Output the (x, y) coordinate of the center of the cell containing the given text.  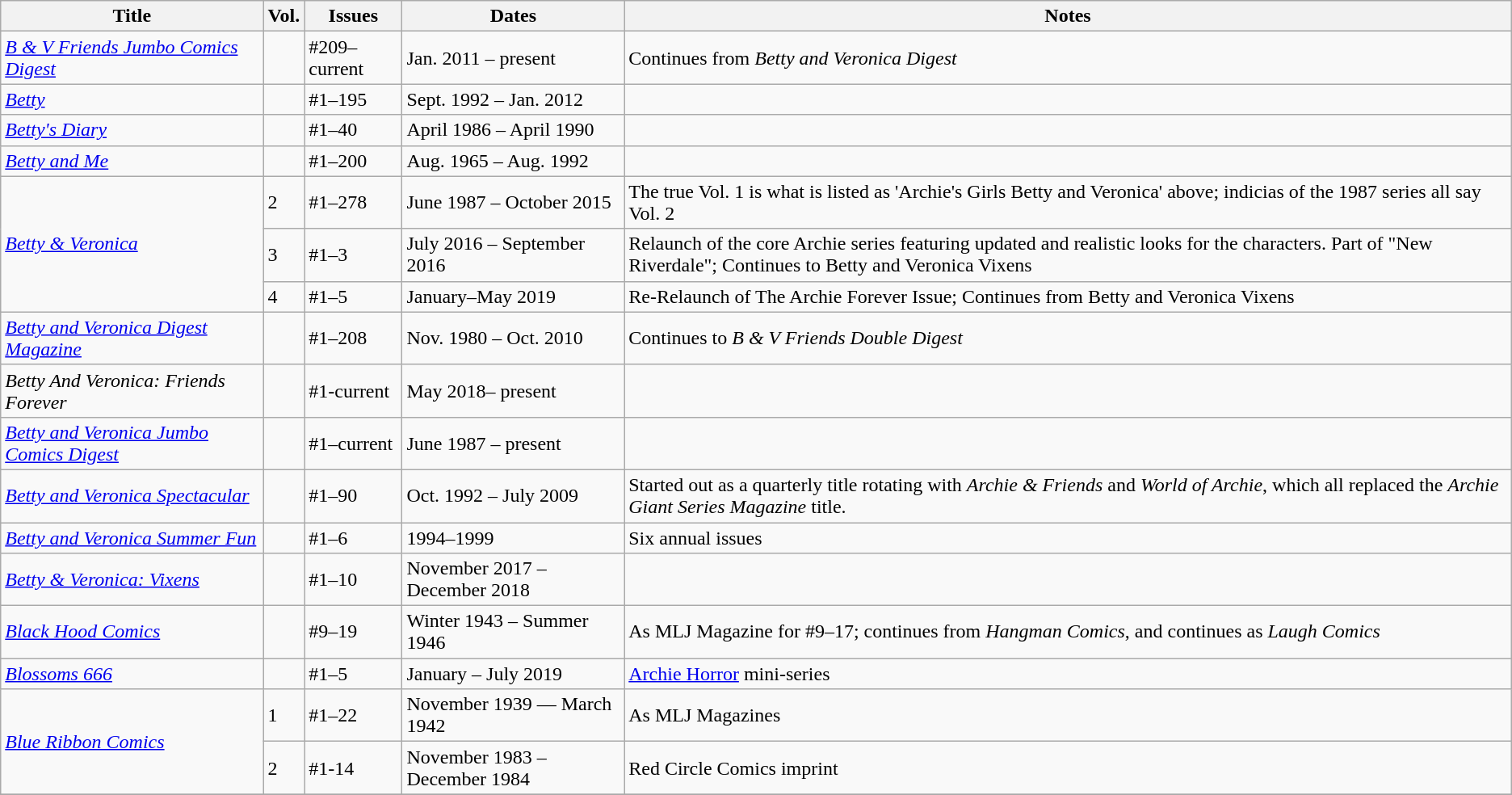
#1–3 (354, 255)
As MLJ Magazine for #9–17; continues from Hangman Comics, and continues as Laugh Comics (1068, 632)
#1–40 (354, 130)
Vol. (284, 16)
Blue Ribbon Comics (132, 742)
#1-current (354, 391)
Sept. 1992 – Jan. 2012 (514, 99)
Betty & Veronica: Vixens (132, 580)
November 2017 – December 2018 (514, 580)
#1–22 (354, 716)
July 2016 – September 2016 (514, 255)
Issues (354, 16)
January – July 2019 (514, 674)
#9–19 (354, 632)
June 1987 – October 2015 (514, 202)
#209–current (354, 58)
3 (284, 255)
#1–208 (354, 338)
Started out as a quarterly title rotating with Archie & Friends and World of Archie, which all replaced the Archie Giant Series Magazine title. (1068, 496)
May 2018– present (514, 391)
#1–200 (354, 161)
Betty and Veronica Summer Fun (132, 537)
Notes (1068, 16)
November 1983 – December 1984 (514, 768)
Red Circle Comics imprint (1068, 768)
Betty (132, 99)
January–May 2019 (514, 297)
Aug. 1965 – Aug. 1992 (514, 161)
April 1986 – April 1990 (514, 130)
#1–195 (354, 99)
Betty And Veronica: Friends Forever (132, 391)
The true Vol. 1 is what is listed as 'Archie's Girls Betty and Veronica' above; indicias of the 1987 series all say Vol. 2 (1068, 202)
1994–1999 (514, 537)
Archie Horror mini-series (1068, 674)
1 (284, 716)
Winter 1943 – Summer 1946 (514, 632)
Betty and Me (132, 161)
4 (284, 297)
#1–6 (354, 537)
Black Hood Comics (132, 632)
Oct. 1992 – July 2009 (514, 496)
#1–90 (354, 496)
Blossoms 666 (132, 674)
As MLJ Magazines (1068, 716)
Title (132, 16)
Betty and Veronica Jumbo Comics Digest (132, 443)
Continues to B & V Friends Double Digest (1068, 338)
#1-14 (354, 768)
#1–current (354, 443)
#1–278 (354, 202)
Betty's Diary (132, 130)
B & V Friends Jumbo Comics Digest (132, 58)
Continues from Betty and Veronica Digest (1068, 58)
Re-Relaunch of The Archie Forever Issue; Continues from Betty and Veronica Vixens (1068, 297)
June 1987 – present (514, 443)
Six annual issues (1068, 537)
#1–10 (354, 580)
Betty & Veronica (132, 244)
Nov. 1980 – Oct. 2010 (514, 338)
Betty and Veronica Digest Magazine (132, 338)
Jan. 2011 – present (514, 58)
Dates (514, 16)
Betty and Veronica Spectacular (132, 496)
November 1939 — March 1942 (514, 716)
